Provide the (X, Y) coordinate of the cell's center where the given text is located.  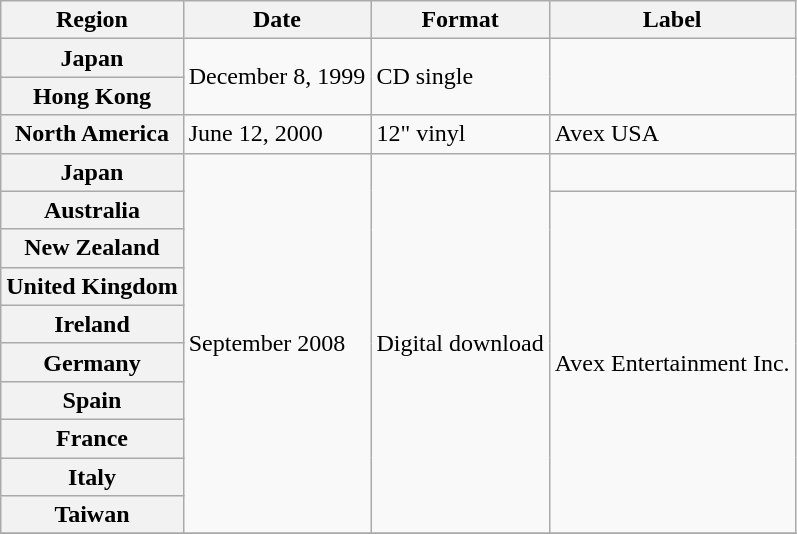
September 2008 (277, 344)
North America (92, 134)
United Kingdom (92, 286)
Germany (92, 362)
December 8, 1999 (277, 77)
Australia (92, 210)
France (92, 438)
12" vinyl (460, 134)
Italy (92, 477)
Hong Kong (92, 96)
Format (460, 20)
Date (277, 20)
Ireland (92, 324)
Spain (92, 400)
Region (92, 20)
Avex Entertainment Inc. (672, 362)
CD single (460, 77)
Taiwan (92, 515)
Digital download (460, 344)
Label (672, 20)
New Zealand (92, 248)
Avex USA (672, 134)
June 12, 2000 (277, 134)
